Extract the (x, y) coordinate from the center of the cell holding the provided text.  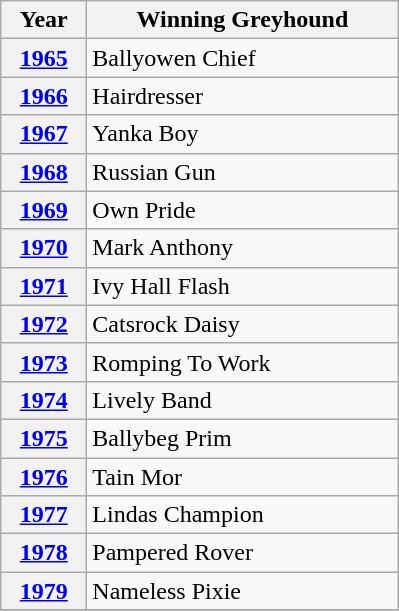
Year (44, 20)
1970 (44, 248)
1967 (44, 134)
Tain Mor (242, 477)
Nameless Pixie (242, 591)
Winning Greyhound (242, 20)
Catsrock Daisy (242, 324)
1972 (44, 324)
1969 (44, 210)
Pampered Rover (242, 553)
Ballyowen Chief (242, 58)
Ivy Hall Flash (242, 286)
1973 (44, 362)
Own Pride (242, 210)
Lively Band (242, 400)
1978 (44, 553)
Lindas Champion (242, 515)
1966 (44, 96)
1977 (44, 515)
Yanka Boy (242, 134)
Mark Anthony (242, 248)
1965 (44, 58)
Russian Gun (242, 172)
Romping To Work (242, 362)
1975 (44, 438)
1968 (44, 172)
Ballybeg Prim (242, 438)
Hairdresser (242, 96)
1971 (44, 286)
1974 (44, 400)
1979 (44, 591)
1976 (44, 477)
